Return the (X, Y) coordinate for the center point of the cell that contains the specified text.  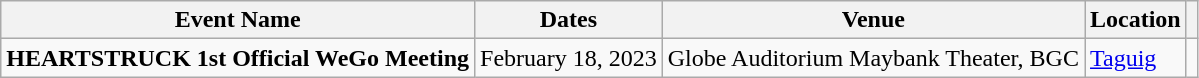
Globe Auditorium Maybank Theater, BGC (873, 58)
February 18, 2023 (569, 58)
HEARTSTRUCK 1st Official WeGo Meeting (238, 58)
Location (1135, 20)
Event Name (238, 20)
Venue (873, 20)
Dates (569, 20)
Taguig (1135, 58)
